Determine the [x, y] coordinate at the center of the cell enclosing the given text.  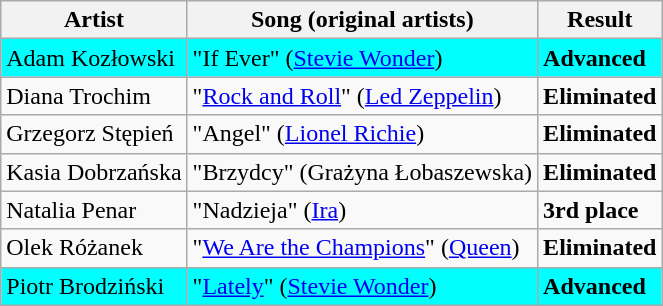
"If Ever" (Stevie Wonder) [362, 58]
Piotr Brodziński [94, 286]
"We Are the Champions" (Queen) [362, 248]
Olek Różanek [94, 248]
Kasia Dobrzańska [94, 172]
"Angel" (Lionel Richie) [362, 134]
Adam Kozłowski [94, 58]
Result [600, 20]
"Rock and Roll" (Led Zeppelin) [362, 96]
Song (original artists) [362, 20]
3rd place [600, 210]
Natalia Penar [94, 210]
"Lately" (Stevie Wonder) [362, 286]
"Brzydcy" (Grażyna Łobaszewska) [362, 172]
Artist [94, 20]
"Nadzieja" (Ira) [362, 210]
Grzegorz Stępień [94, 134]
Diana Trochim [94, 96]
